Extract the [X, Y] coordinate from the center of the cell holding the provided text.  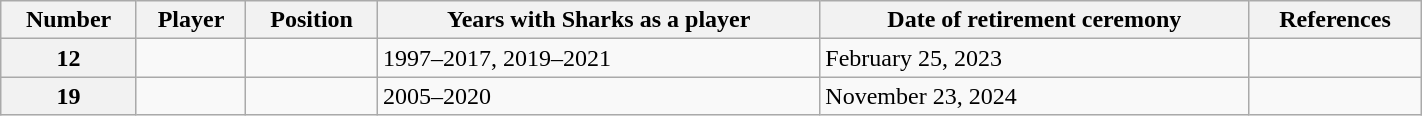
Player [190, 20]
12 [69, 58]
1997–2017, 2019–2021 [599, 58]
February 25, 2023 [1034, 58]
Position [312, 20]
Years with Sharks as a player [599, 20]
Number [69, 20]
2005–2020 [599, 96]
Date of retirement ceremony [1034, 20]
References [1335, 20]
19 [69, 96]
November 23, 2024 [1034, 96]
